From the cell containing the given text, extract its center point as (x, y) coordinate. 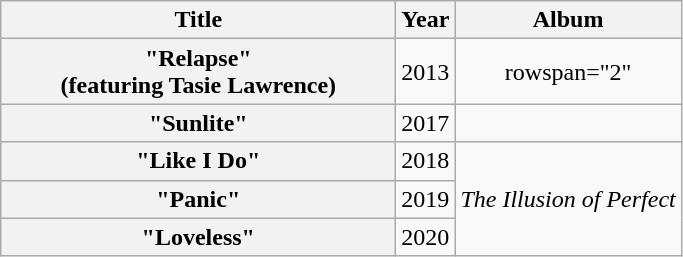
"Like I Do" (198, 161)
"Relapse"(featuring Tasie Lawrence) (198, 72)
The Illusion of Perfect (568, 199)
rowspan="2" (568, 72)
2013 (426, 72)
"Loveless" (198, 237)
2020 (426, 237)
Title (198, 20)
2018 (426, 161)
"Sunlite" (198, 123)
2017 (426, 123)
Album (568, 20)
Year (426, 20)
"Panic" (198, 199)
2019 (426, 199)
